Pinpoint the cell where the given text exists, returning its [X, Y] midpoint coordinate. 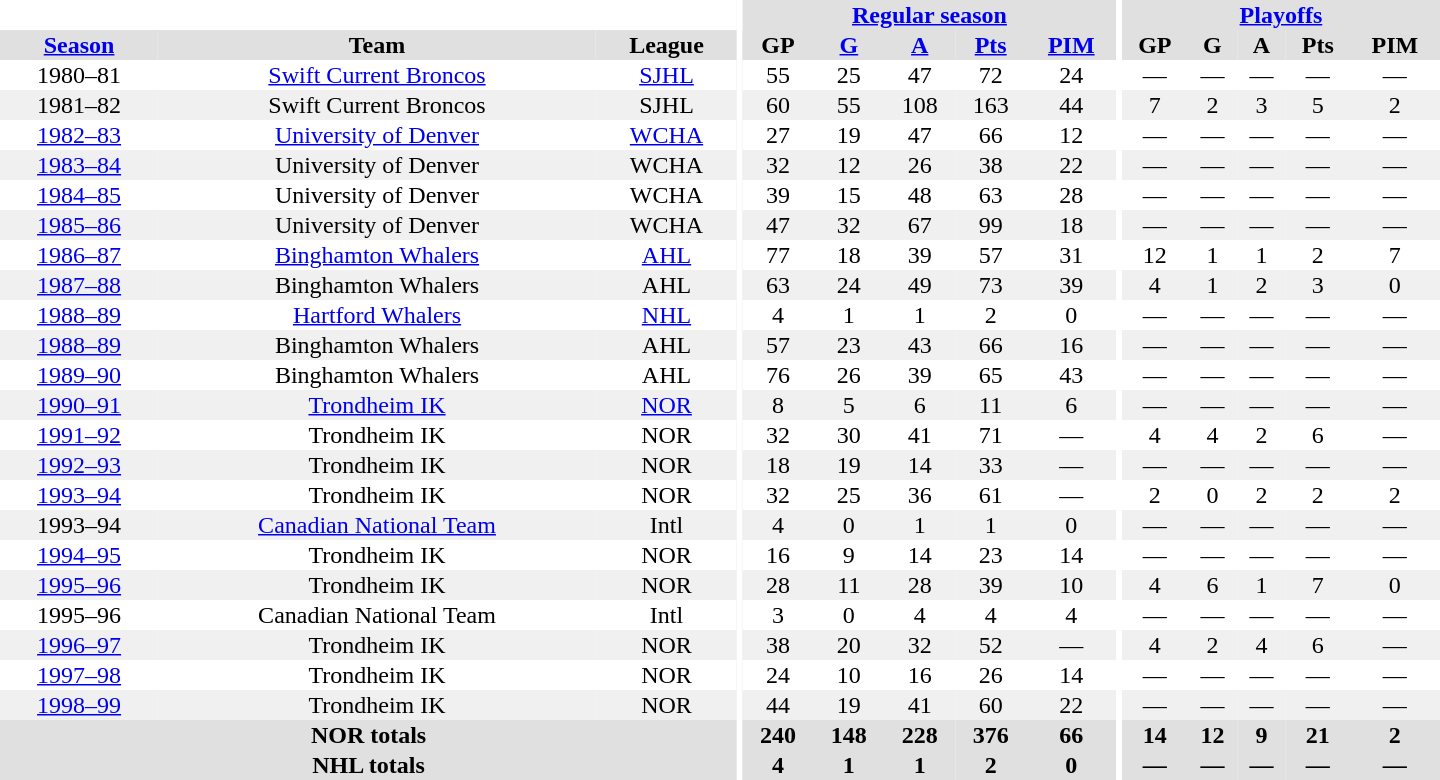
48 [920, 195]
NHL totals [368, 765]
49 [920, 285]
77 [778, 255]
1982–83 [79, 135]
108 [920, 105]
1989–90 [79, 375]
1983–84 [79, 165]
Regular season [930, 15]
376 [990, 735]
Hartford Whalers [377, 315]
52 [990, 645]
27 [778, 135]
36 [920, 495]
65 [990, 375]
1990–91 [79, 405]
1980–81 [79, 75]
1984–85 [79, 195]
1994–95 [79, 555]
73 [990, 285]
1987–88 [79, 285]
8 [778, 405]
228 [920, 735]
1985–86 [79, 225]
67 [920, 225]
Team [377, 45]
33 [990, 465]
NOR totals [368, 735]
Playoffs [1281, 15]
1992–93 [79, 465]
99 [990, 225]
72 [990, 75]
15 [848, 195]
31 [1071, 255]
148 [848, 735]
30 [848, 435]
240 [778, 735]
20 [848, 645]
League [666, 45]
21 [1318, 735]
1991–92 [79, 435]
1998–99 [79, 705]
1981–82 [79, 105]
Season [79, 45]
76 [778, 375]
1986–87 [79, 255]
1996–97 [79, 645]
NHL [666, 315]
61 [990, 495]
163 [990, 105]
1997–98 [79, 675]
71 [990, 435]
